Return (X, Y) of the center of cell containing provided text 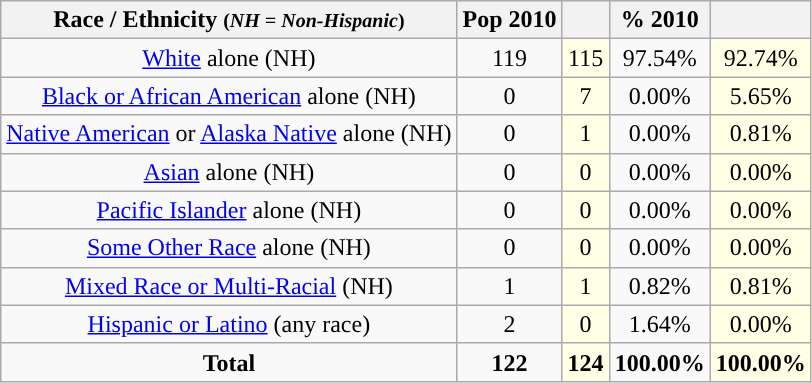
Black or African American alone (NH) (229, 96)
Mixed Race or Multi-Racial (NH) (229, 286)
Pop 2010 (510, 20)
Some Other Race alone (NH) (229, 248)
119 (510, 58)
% 2010 (660, 20)
Native American or Alaska Native alone (NH) (229, 134)
Pacific Islander alone (NH) (229, 210)
Hispanic or Latino (any race) (229, 324)
White alone (NH) (229, 58)
2 (510, 324)
122 (510, 362)
Asian alone (NH) (229, 172)
5.65% (760, 96)
97.54% (660, 58)
Total (229, 362)
0.82% (660, 286)
Race / Ethnicity (NH = Non-Hispanic) (229, 20)
124 (586, 362)
115 (586, 58)
7 (586, 96)
92.74% (760, 58)
1.64% (660, 324)
